Detect which cell encompasses the target text, then output its [x, y] center coordinate. 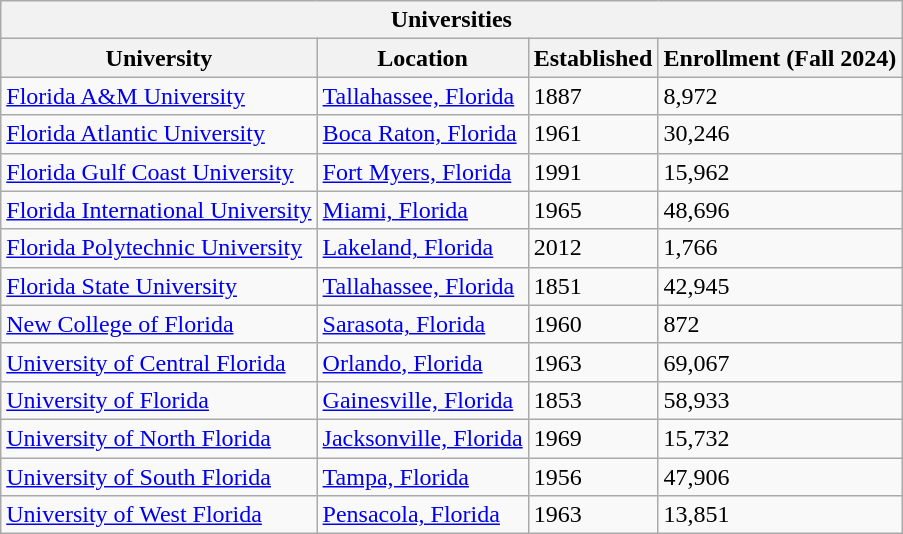
Enrollment (Fall 2024) [780, 58]
58,933 [780, 400]
1853 [593, 400]
Florida State University [159, 286]
Pensacola, Florida [422, 515]
13,851 [780, 515]
University of Central Florida [159, 362]
1960 [593, 324]
1969 [593, 438]
New College of Florida [159, 324]
Lakeland, Florida [422, 248]
42,945 [780, 286]
69,067 [780, 362]
872 [780, 324]
Jacksonville, Florida [422, 438]
University of Florida [159, 400]
Established [593, 58]
1,766 [780, 248]
Universities [452, 20]
48,696 [780, 210]
Florida Polytechnic University [159, 248]
Florida Gulf Coast University [159, 172]
Gainesville, Florida [422, 400]
Miami, Florida [422, 210]
1956 [593, 477]
1965 [593, 210]
30,246 [780, 134]
University of South Florida [159, 477]
1991 [593, 172]
University of North Florida [159, 438]
15,962 [780, 172]
47,906 [780, 477]
1887 [593, 96]
15,732 [780, 438]
Tampa, Florida [422, 477]
Location [422, 58]
Sarasota, Florida [422, 324]
Florida International University [159, 210]
8,972 [780, 96]
Florida Atlantic University [159, 134]
University of West Florida [159, 515]
Boca Raton, Florida [422, 134]
University [159, 58]
Fort Myers, Florida [422, 172]
1851 [593, 286]
Florida A&M University [159, 96]
Orlando, Florida [422, 362]
2012 [593, 248]
1961 [593, 134]
